Pinpoint the cell where the given text exists, returning its (x, y) midpoint coordinate. 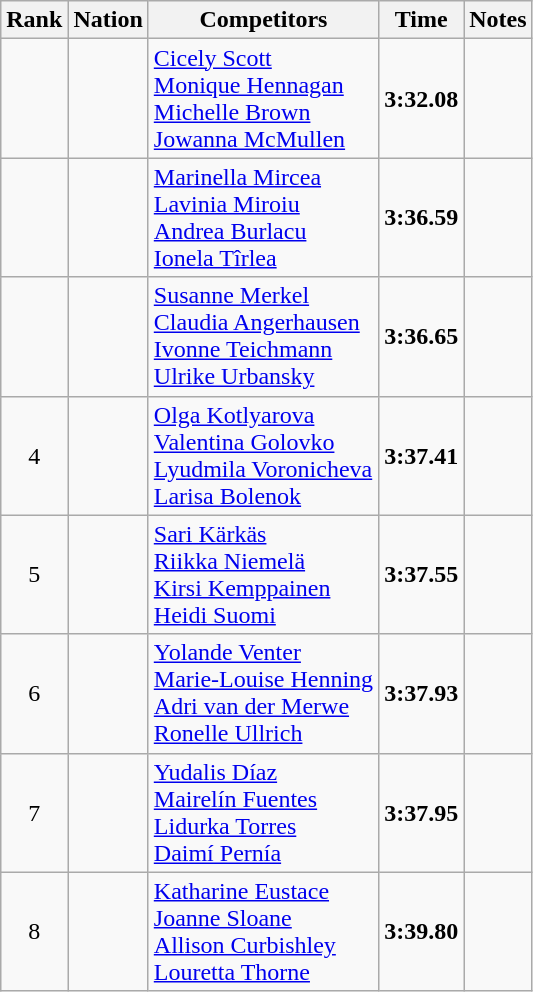
3:32.08 (422, 98)
4 (34, 456)
Time (422, 20)
3:36.59 (422, 218)
3:37.95 (422, 812)
3:36.65 (422, 336)
Susanne MerkelClaudia AngerhausenIvonne TeichmannUlrike Urbansky (263, 336)
3:37.93 (422, 694)
Yolande VenterMarie-Louise HenningAdri van der MerweRonelle Ullrich (263, 694)
Olga KotlyarovaValentina GolovkoLyudmila VoronichevaLarisa Bolenok (263, 456)
Katharine EustaceJoanne SloaneAllison CurbishleyLouretta Thorne (263, 932)
Rank (34, 20)
Yudalis DíazMairelín FuentesLidurka TorresDaimí Pernía (263, 812)
Cicely ScottMonique HennaganMichelle BrownJowanna McMullen (263, 98)
7 (34, 812)
Nation (108, 20)
3:39.80 (422, 932)
8 (34, 932)
Sari KärkäsRiikka NiemeläKirsi KemppainenHeidi Suomi (263, 574)
Notes (498, 20)
3:37.55 (422, 574)
3:37.41 (422, 456)
6 (34, 694)
Competitors (263, 20)
Marinella MirceaLavinia MiroiuAndrea BurlacuIonela Tîrlea (263, 218)
5 (34, 574)
